Identify which cell holds the provided text, then report its [x, y] central coordinate. 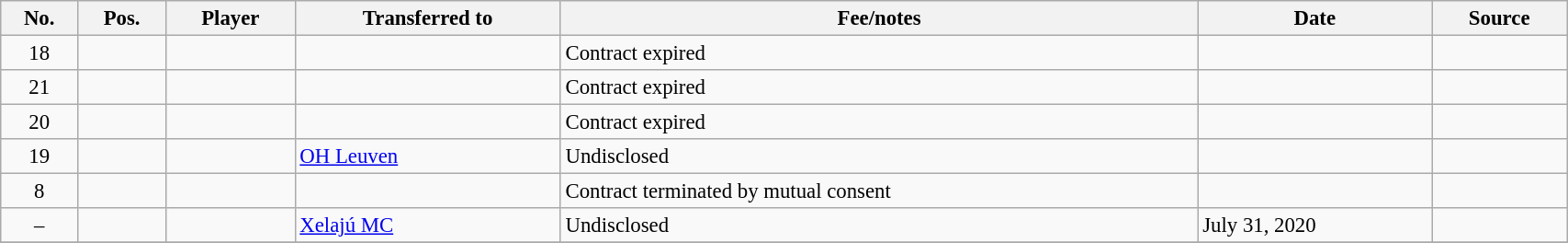
19 [39, 156]
July 31, 2020 [1315, 226]
20 [39, 122]
Player [231, 18]
8 [39, 191]
21 [39, 87]
Source [1499, 18]
Date [1315, 18]
OH Leuven [428, 156]
– [39, 226]
Transferred to [428, 18]
Xelajú MC [428, 226]
18 [39, 53]
No. [39, 18]
Fee/notes [879, 18]
Contract terminated by mutual consent [879, 191]
Pos. [122, 18]
